Return (x, y) of the center of cell containing provided text 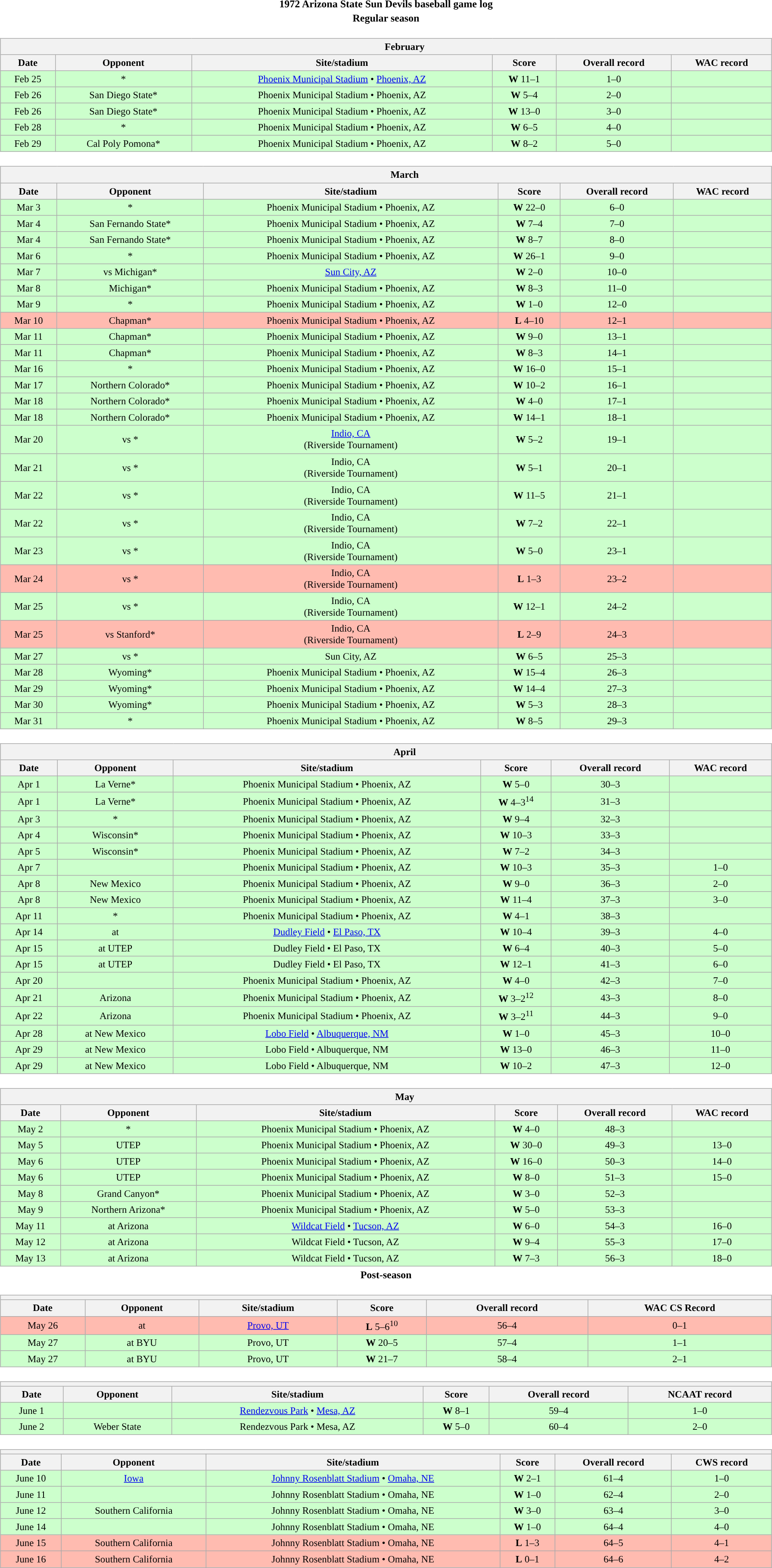
Michigan* (130, 288)
33–3 (610, 835)
Mar 28 (29, 672)
W 6–0 (526, 1226)
37–3 (610, 900)
14–0 (722, 1161)
54–3 (615, 1226)
June 12 (31, 1511)
Apr 3 (29, 819)
W 22–0 (529, 207)
Apr 4 (29, 835)
May 13 (31, 1258)
Mar 6 (29, 256)
vs Stanford* (130, 635)
W 30–0 (526, 1145)
22–1 (617, 523)
52–3 (615, 1193)
17–1 (617, 401)
18–1 (617, 418)
46–3 (610, 1049)
L 4–10 (529, 320)
Mar 21 (29, 468)
Apr 11 (29, 916)
61–4 (613, 1478)
W 26–1 (529, 256)
49–3 (615, 1145)
29–3 (617, 721)
W 8–5 (529, 721)
W 3–212 (516, 998)
26–3 (617, 672)
38–3 (610, 916)
42–3 (610, 981)
20–1 (617, 468)
May 11 (31, 1226)
W 14–4 (529, 688)
May 9 (31, 1210)
CWS record (722, 1462)
Mar 24 (29, 579)
55–3 (615, 1242)
W 11–4 (516, 900)
W 7–4 (529, 223)
16–1 (617, 385)
vs Michigan* (130, 272)
36–3 (610, 883)
39–3 (610, 932)
56–3 (615, 1258)
W 20–5 (382, 1342)
NCAAT record (700, 1394)
35–3 (610, 867)
June 16 (31, 1559)
16–0 (722, 1226)
May 26 (43, 1325)
43–3 (610, 998)
27–3 (617, 688)
48–3 (615, 1129)
Mar 10 (29, 320)
Apr 7 (29, 867)
21–1 (617, 495)
May 8 (31, 1193)
25–3 (617, 656)
L 5–610 (382, 1325)
58–4 (507, 1359)
14–1 (617, 353)
June 2 (32, 1427)
4–1 (722, 1543)
W 7–3 (526, 1258)
March (386, 175)
W 4–1 (516, 916)
0–1 (680, 1325)
L 2–9 (529, 635)
W 11–5 (529, 495)
Mar 27 (29, 656)
17–0 (722, 1242)
44–3 (610, 1016)
Feb 28 (28, 127)
June 1 (32, 1410)
Mar 16 (29, 369)
Mar 31 (29, 721)
24–2 (617, 606)
Iowa (134, 1478)
Apr 22 (29, 1016)
Mar 17 (29, 385)
23–2 (617, 579)
W 15–4 (529, 672)
15–0 (722, 1178)
45–3 (610, 1033)
15–1 (617, 369)
12–1 (617, 320)
W 4–314 (516, 801)
W 10–4 (516, 932)
41–3 (610, 964)
57–4 (507, 1342)
W 8–0 (526, 1178)
Apr 14 (29, 932)
W 5–2 (529, 439)
59–4 (559, 1410)
19–1 (617, 439)
W 5–3 (529, 705)
April (386, 752)
Mar 23 (29, 551)
47–3 (610, 1066)
June 14 (31, 1527)
June 10 (31, 1478)
Grand Canyon* (128, 1193)
L 0–1 (527, 1559)
W 8–1 (456, 1410)
Mar 30 (29, 705)
W 6–4 (516, 948)
13–0 (722, 1145)
31–3 (610, 801)
June 15 (31, 1543)
Feb 29 (28, 144)
64–6 (613, 1559)
W 8–7 (529, 239)
Mar 9 (29, 304)
Apr 5 (29, 851)
Mar 7 (29, 272)
2–1 (680, 1359)
Mar 8 (29, 288)
4–2 (722, 1559)
23–1 (617, 551)
May 5 (31, 1145)
40–3 (610, 948)
June 11 (31, 1495)
Northern Arizona* (128, 1210)
1–1 (680, 1342)
W 14–1 (529, 418)
W 5–1 (529, 468)
28–3 (617, 705)
February (386, 46)
Weber State (117, 1427)
W 2–0 (529, 272)
Mar 3 (29, 207)
W 11–1 (524, 79)
62–4 (613, 1495)
Mar 20 (29, 439)
13–1 (617, 337)
Cal Poly Pomona* (123, 144)
51–3 (615, 1178)
18–0 (722, 1258)
W 3–211 (516, 1016)
56–4 (507, 1325)
W 8–2 (524, 144)
Mar 29 (29, 688)
50–3 (615, 1161)
24–3 (617, 635)
64–5 (613, 1543)
Apr 21 (29, 998)
W 5–4 (524, 95)
34–3 (610, 851)
W 2–1 (527, 1478)
53–3 (615, 1210)
W 21–7 (382, 1359)
Apr 28 (29, 1033)
May 12 (31, 1242)
32–3 (610, 819)
63–4 (613, 1511)
30–3 (610, 784)
May 2 (31, 1129)
60–4 (559, 1427)
Apr 20 (29, 981)
64–4 (613, 1527)
Feb 25 (28, 79)
May (386, 1097)
WAC CS Record (680, 1308)
